Determine the (X, Y) coordinate at the center of the cell enclosing the given text.  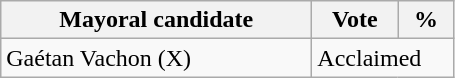
Vote (355, 20)
Acclaimed (383, 58)
% (426, 20)
Gaétan Vachon (X) (156, 58)
Mayoral candidate (156, 20)
